Capture the cell that displays the provided text and extract its (X, Y) central coordinate. 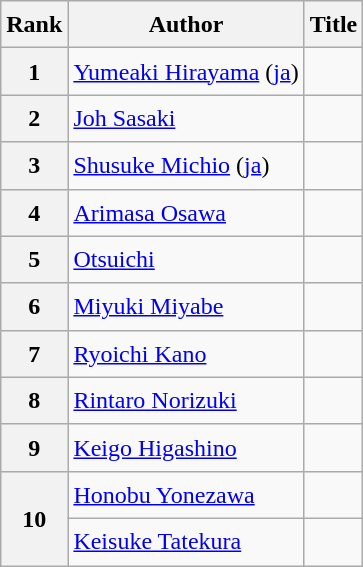
Title (334, 24)
Shusuke Michio (ja) (186, 166)
Ryoichi Kano (186, 354)
Rank (34, 24)
Miyuki Miyabe (186, 306)
5 (34, 260)
6 (34, 306)
10 (34, 518)
Author (186, 24)
1 (34, 72)
Honobu Yonezawa (186, 494)
3 (34, 166)
Rintaro Norizuki (186, 400)
9 (34, 448)
2 (34, 118)
8 (34, 400)
Keigo Higashino (186, 448)
Otsuichi (186, 260)
Joh Sasaki (186, 118)
Keisuke Tatekura (186, 542)
7 (34, 354)
4 (34, 212)
Yumeaki Hirayama (ja) (186, 72)
Arimasa Osawa (186, 212)
